Identify which cell holds the provided text, then report its (x, y) central coordinate. 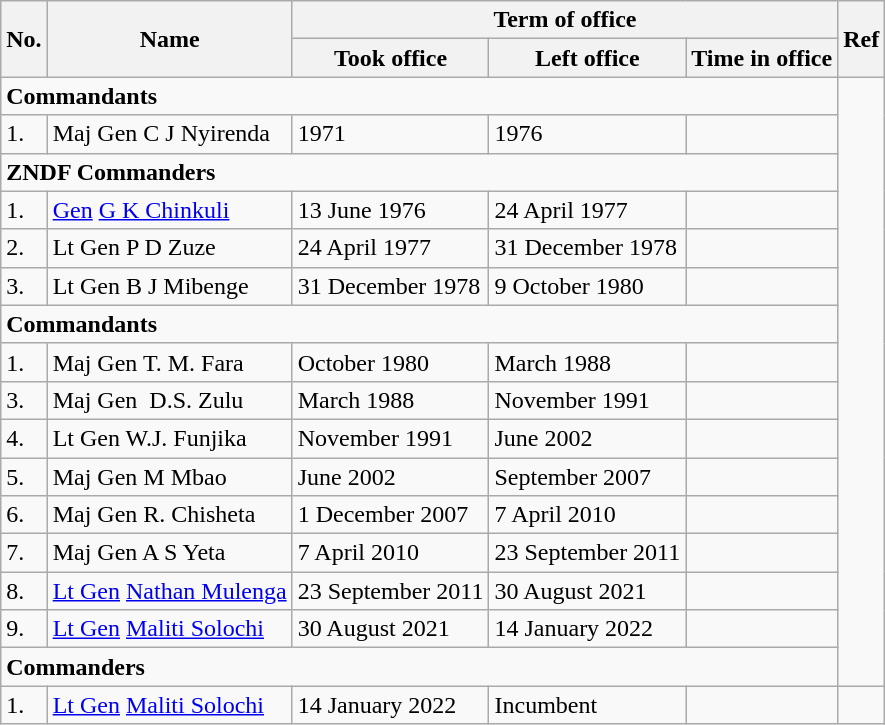
Took office (390, 58)
Lt Gen W.J. Funjika (170, 438)
Time in office (762, 58)
September 2007 (588, 477)
Lt Gen B J Mibenge (170, 286)
Lt Gen P D Zuze (170, 248)
Lt Gen Nathan Mulenga (170, 591)
Maj Gen M Mbao (170, 477)
ZNDF Commanders (420, 172)
Commanders (420, 667)
Maj Gen T. M. Fara (170, 362)
Name (170, 39)
Left office (588, 58)
Term of office (565, 20)
Maj Gen A S Yeta (170, 553)
9. (24, 629)
Maj Gen D.S. Zulu (170, 400)
2. (24, 248)
Maj Gen C J Nyirenda (170, 134)
Incumbent (588, 705)
1976 (588, 134)
Gen G K Chinkuli (170, 210)
8. (24, 591)
13 June 1976 (390, 210)
1971 (390, 134)
7. (24, 553)
5. (24, 477)
October 1980 (390, 362)
No. (24, 39)
Ref (862, 39)
Maj Gen R. Chisheta (170, 515)
1 December 2007 (390, 515)
4. (24, 438)
6. (24, 515)
9 October 1980 (588, 286)
